Pinpoint the cell where the given text exists, returning its (X, Y) midpoint coordinate. 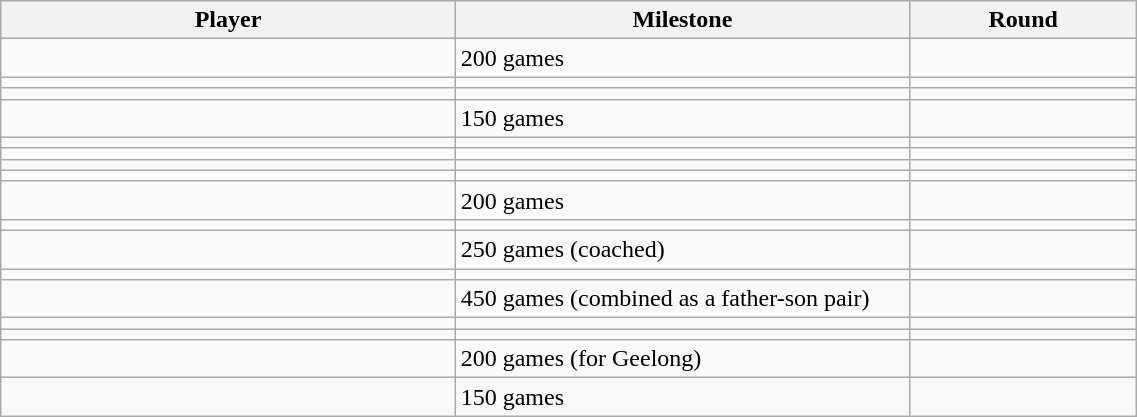
Player (228, 20)
Milestone (682, 20)
200 games (for Geelong) (682, 359)
Round (1024, 20)
450 games (combined as a father-son pair) (682, 299)
250 games (coached) (682, 249)
